Return [X, Y] of the center of cell containing provided text 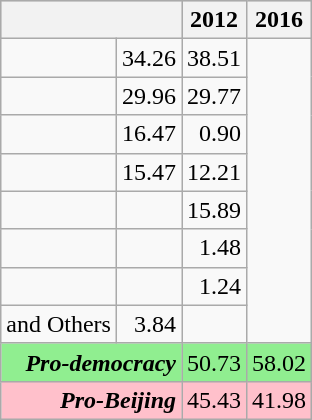
1.24 [214, 286]
50.73 [214, 362]
2012 [214, 20]
34.26 [148, 58]
15.47 [148, 172]
58.02 [280, 362]
2016 [280, 20]
16.47 [148, 134]
0.90 [214, 134]
3.84 [148, 324]
12.21 [214, 172]
29.77 [214, 96]
Pro-Beijing [92, 400]
41.98 [280, 400]
38.51 [214, 58]
and Others [59, 324]
29.96 [148, 96]
45.43 [214, 400]
15.89 [214, 210]
Pro-democracy [92, 362]
1.48 [214, 248]
